Find where the given text appears and provide that cell's center as [x, y] coordinate. 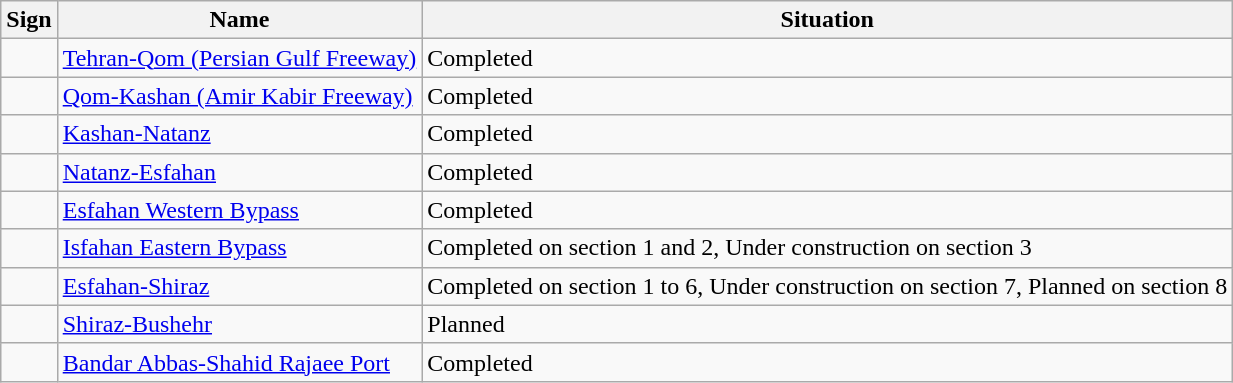
Natanz-Esfahan [240, 172]
Kashan-Natanz [240, 134]
Tehran-Qom (Persian Gulf Freeway) [240, 58]
Planned [828, 324]
Shiraz-Bushehr [240, 324]
Completed on section 1 to 6, Under construction on section 7, Planned on section 8 [828, 286]
Name [240, 20]
Isfahan Eastern Bypass [240, 248]
Esfahan Western Bypass [240, 210]
Completed on section 1 and 2, Under construction on section 3 [828, 248]
Qom-Kashan (Amir Kabir Freeway) [240, 96]
Bandar Abbas-Shahid Rajaee Port [240, 362]
Situation [828, 20]
Sign [29, 20]
Esfahan-Shiraz [240, 286]
